Return the [X, Y] coordinate for the center point of the cell that contains the specified text.  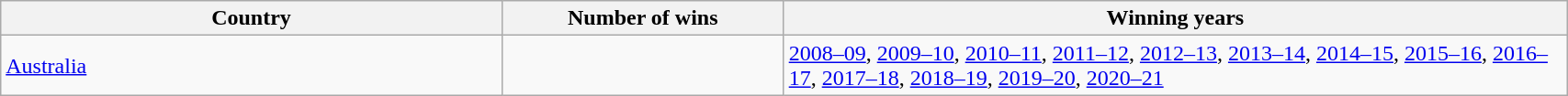
Number of wins [643, 18]
Country [252, 18]
Winning years [1175, 18]
2008–09, 2009–10, 2010–11, 2011–12, 2012–13, 2013–14, 2014–15, 2015–16, 2016–17, 2017–18, 2018–19, 2019–20, 2020–21 [1175, 66]
Australia [252, 66]
